Search for the cell housing the specified text and yield its [X, Y] center coordinate. 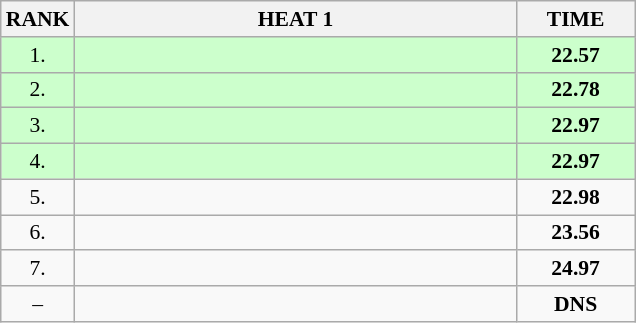
1. [38, 55]
4. [38, 162]
5. [38, 197]
24.97 [576, 269]
6. [38, 233]
– [38, 304]
2. [38, 90]
7. [38, 269]
RANK [38, 19]
TIME [576, 19]
22.78 [576, 90]
23.56 [576, 233]
3. [38, 126]
DNS [576, 304]
22.57 [576, 55]
22.98 [576, 197]
HEAT 1 [295, 19]
